Locate the cell with the specified text and output its [X, Y] center coordinate. 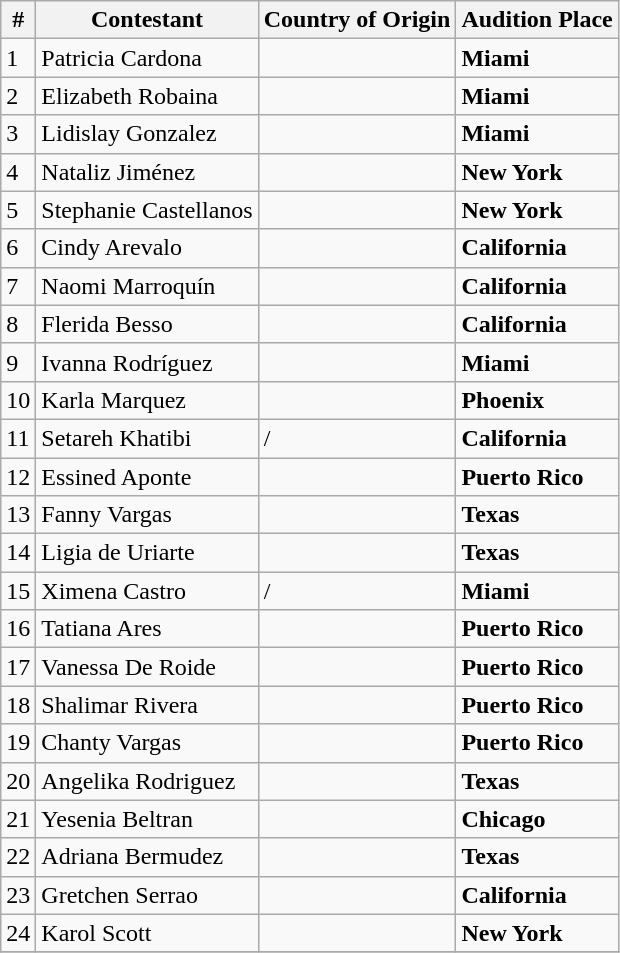
7 [18, 286]
11 [18, 438]
Adriana Bermudez [147, 857]
Tatiana Ares [147, 629]
24 [18, 933]
Chanty Vargas [147, 743]
10 [18, 400]
17 [18, 667]
Patricia Cardona [147, 58]
Stephanie Castellanos [147, 210]
4 [18, 172]
13 [18, 515]
8 [18, 324]
12 [18, 477]
20 [18, 781]
6 [18, 248]
Ligia de Uriarte [147, 553]
Lidislay Gonzalez [147, 134]
Phoenix [537, 400]
5 [18, 210]
Yesenia Beltran [147, 819]
Cindy Arevalo [147, 248]
# [18, 20]
Karol Scott [147, 933]
Angelika Rodriguez [147, 781]
Chicago [537, 819]
Vanessa De Roide [147, 667]
16 [18, 629]
23 [18, 895]
Setareh Khatibi [147, 438]
Flerida Besso [147, 324]
3 [18, 134]
Elizabeth Robaina [147, 96]
Essined Aponte [147, 477]
Country of Origin [357, 20]
14 [18, 553]
2 [18, 96]
Gretchen Serrao [147, 895]
18 [18, 705]
Contestant [147, 20]
Shalimar Rivera [147, 705]
1 [18, 58]
22 [18, 857]
9 [18, 362]
Ximena Castro [147, 591]
Nataliz Jiménez [147, 172]
15 [18, 591]
Fanny Vargas [147, 515]
Karla Marquez [147, 400]
19 [18, 743]
Ivanna Rodríguez [147, 362]
21 [18, 819]
Audition Place [537, 20]
Naomi Marroquín [147, 286]
